Extract the [X, Y] coordinate from the center of the cell holding the provided text.  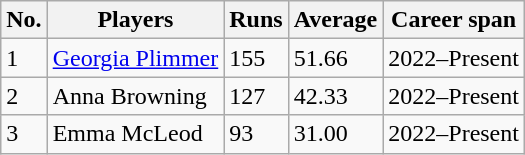
2 [24, 96]
Players [136, 20]
No. [24, 20]
Anna Browning [136, 96]
42.33 [336, 96]
51.66 [336, 58]
Average [336, 20]
Emma McLeod [136, 134]
127 [256, 96]
3 [24, 134]
1 [24, 58]
Georgia Plimmer [136, 58]
Runs [256, 20]
Career span [454, 20]
93 [256, 134]
155 [256, 58]
31.00 [336, 134]
